Locate the cell with the specified text and output its [x, y] center coordinate. 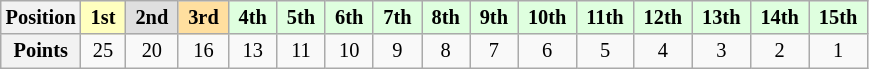
5 [604, 51]
4th [253, 17]
2nd [152, 17]
13th [721, 17]
3rd [203, 17]
16 [203, 51]
20 [152, 51]
10 [349, 51]
7 [494, 51]
14th [779, 17]
6th [349, 17]
6 [547, 51]
9th [494, 17]
1 [838, 51]
12th [663, 17]
10th [547, 17]
3 [721, 51]
Points [41, 51]
8 [446, 51]
7th [397, 17]
9 [397, 51]
2 [779, 51]
11th [604, 17]
8th [446, 17]
25 [104, 51]
Position [41, 17]
11 [301, 51]
1st [104, 17]
13 [253, 51]
4 [663, 51]
15th [838, 17]
5th [301, 17]
